Capture the cell that displays the provided text and extract its (X, Y) central coordinate. 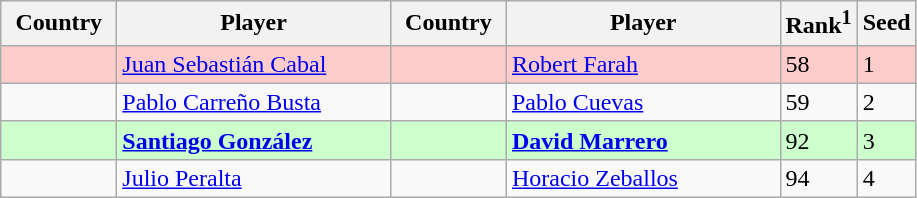
2 (886, 102)
Pablo Cuevas (643, 102)
Rank1 (818, 24)
David Marrero (643, 140)
1 (886, 64)
92 (818, 140)
Pablo Carreño Busta (254, 102)
Robert Farah (643, 64)
Julio Peralta (254, 178)
59 (818, 102)
Santiago González (254, 140)
Juan Sebastián Cabal (254, 64)
58 (818, 64)
Horacio Zeballos (643, 178)
4 (886, 178)
94 (818, 178)
3 (886, 140)
Seed (886, 24)
